Search for the cell housing the specified text and yield its [X, Y] center coordinate. 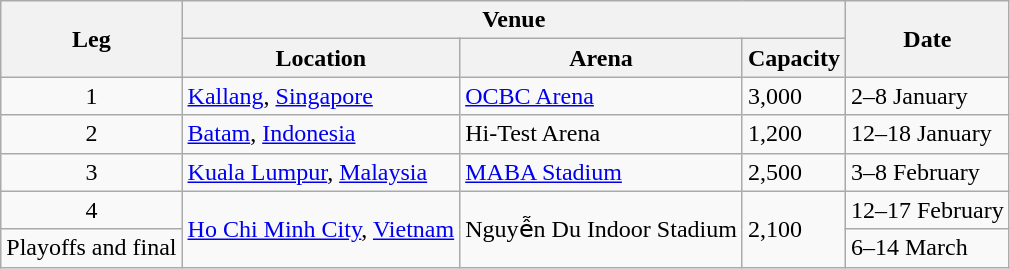
2,500 [794, 172]
Arena [602, 58]
Playoffs and final [92, 248]
Nguyễn Du Indoor Stadium [602, 229]
Kallang, Singapore [321, 96]
2,100 [794, 229]
Leg [92, 39]
3 [92, 172]
3–8 February [927, 172]
Ho Chi Minh City, Vietnam [321, 229]
3,000 [794, 96]
4 [92, 210]
1 [92, 96]
Location [321, 58]
6–14 March [927, 248]
Capacity [794, 58]
OCBC Arena [602, 96]
1,200 [794, 134]
MABA Stadium [602, 172]
Batam, Indonesia [321, 134]
Date [927, 39]
Venue [514, 20]
Kuala Lumpur, Malaysia [321, 172]
2 [92, 134]
Hi-Test Arena [602, 134]
12–17 February [927, 210]
12–18 January [927, 134]
2–8 January [927, 96]
